From the cell containing the given text, extract its center point as [X, Y] coordinate. 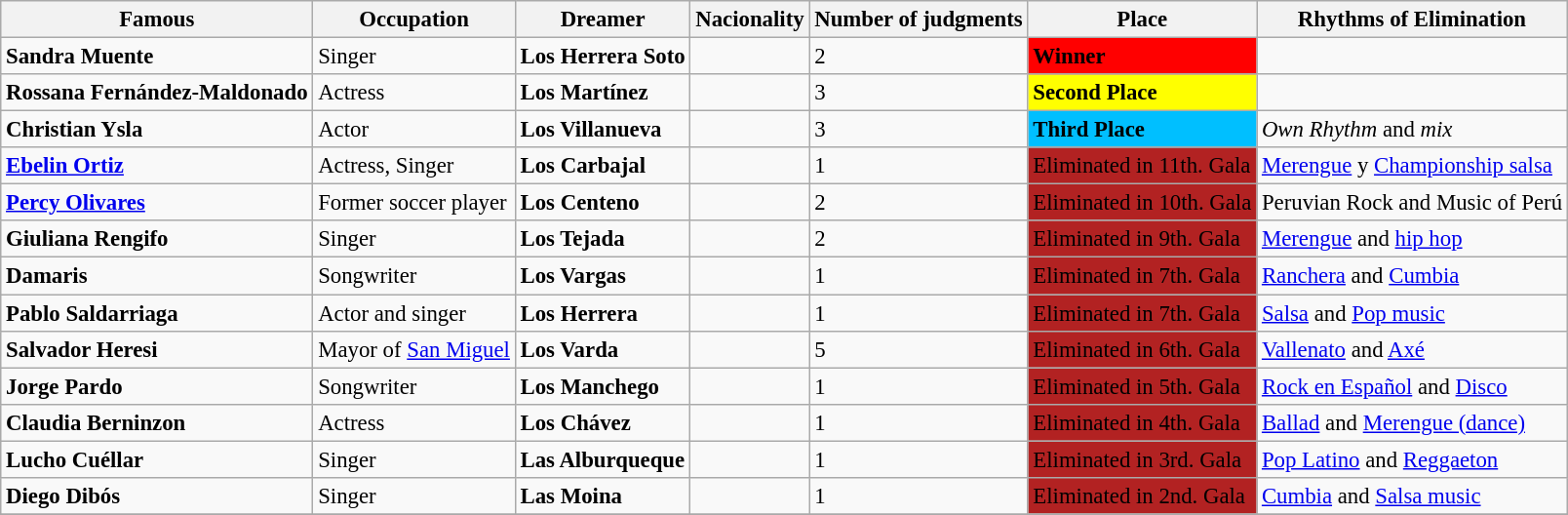
Third Place [1143, 130]
Salsa and Pop music [1412, 313]
Los Martínez [603, 93]
Los Varda [603, 349]
Vallenato and Axé [1412, 349]
Actress, Singer [413, 166]
Eliminated in 9th. Gala [1143, 239]
Number of judgments [919, 20]
Los Manchego [603, 386]
Ebelin Ortiz [157, 166]
Ranchera and Cumbia [1412, 276]
Los Vargas [603, 276]
Damaris [157, 276]
Merengue and hip hop [1412, 239]
Place [1143, 20]
Salvador Heresi [157, 349]
Los Tejada [603, 239]
Los Herrera [603, 313]
Rossana Fernández-Maldonado [157, 93]
Eliminated in 2nd. Gala [1143, 496]
Los Centeno [603, 203]
Dreamer [603, 20]
Actor [413, 130]
Former soccer player [413, 203]
Claudia Berninzon [157, 422]
Own Rhythm and mix [1412, 130]
Rock en Español and Disco [1412, 386]
Merengue y Championship salsa [1412, 166]
Las Moina [603, 496]
Giuliana Rengifo [157, 239]
Second Place [1143, 93]
Eliminated in 11th. Gala [1143, 166]
Los Villanueva [603, 130]
Mayor of San Miguel [413, 349]
Eliminated in 5th. Gala [1143, 386]
Las Alburqueque [603, 459]
Sandra Muente [157, 57]
Peruvian Rock and Music of Perú [1412, 203]
Eliminated in 6th. Gala [1143, 349]
Los Carbajal [603, 166]
Los Chávez [603, 422]
Percy Olivares [157, 203]
Lucho Cuéllar [157, 459]
Winner [1143, 57]
Pop Latino and Reggaeton [1412, 459]
Rhythms of Elimination [1412, 20]
Ballad and Merengue (dance) [1412, 422]
Nacionality [750, 20]
Christian Ysla [157, 130]
Eliminated in 4th. Gala [1143, 422]
Diego Dibós [157, 496]
5 [919, 349]
Los Herrera Soto [603, 57]
Famous [157, 20]
Occupation [413, 20]
Actor and singer [413, 313]
Jorge Pardo [157, 386]
Eliminated in 3rd. Gala [1143, 459]
Eliminated in 10th. Gala [1143, 203]
Cumbia and Salsa music [1412, 496]
Pablo Saldarriaga [157, 313]
